Identify which cell holds the provided text, then report its [x, y] central coordinate. 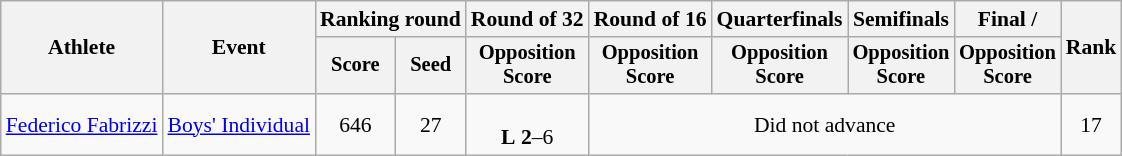
L 2–6 [528, 124]
Event [240, 48]
17 [1092, 124]
Seed [431, 66]
Quarterfinals [780, 19]
646 [356, 124]
Round of 32 [528, 19]
Score [356, 66]
Did not advance [825, 124]
Boys' Individual [240, 124]
Semifinals [902, 19]
Ranking round [390, 19]
Rank [1092, 48]
Federico Fabrizzi [82, 124]
27 [431, 124]
Round of 16 [650, 19]
Final / [1008, 19]
Athlete [82, 48]
